Scan for the cell matching the given text and deliver its (X, Y) coordinate at center. 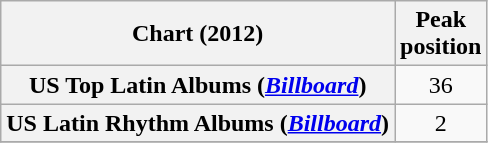
Peakposition (441, 34)
36 (441, 85)
Chart (2012) (198, 34)
2 (441, 123)
US Latin Rhythm Albums (Billboard) (198, 123)
US Top Latin Albums (Billboard) (198, 85)
